Scan for the cell matching the given text and deliver its [X, Y] coordinate at center. 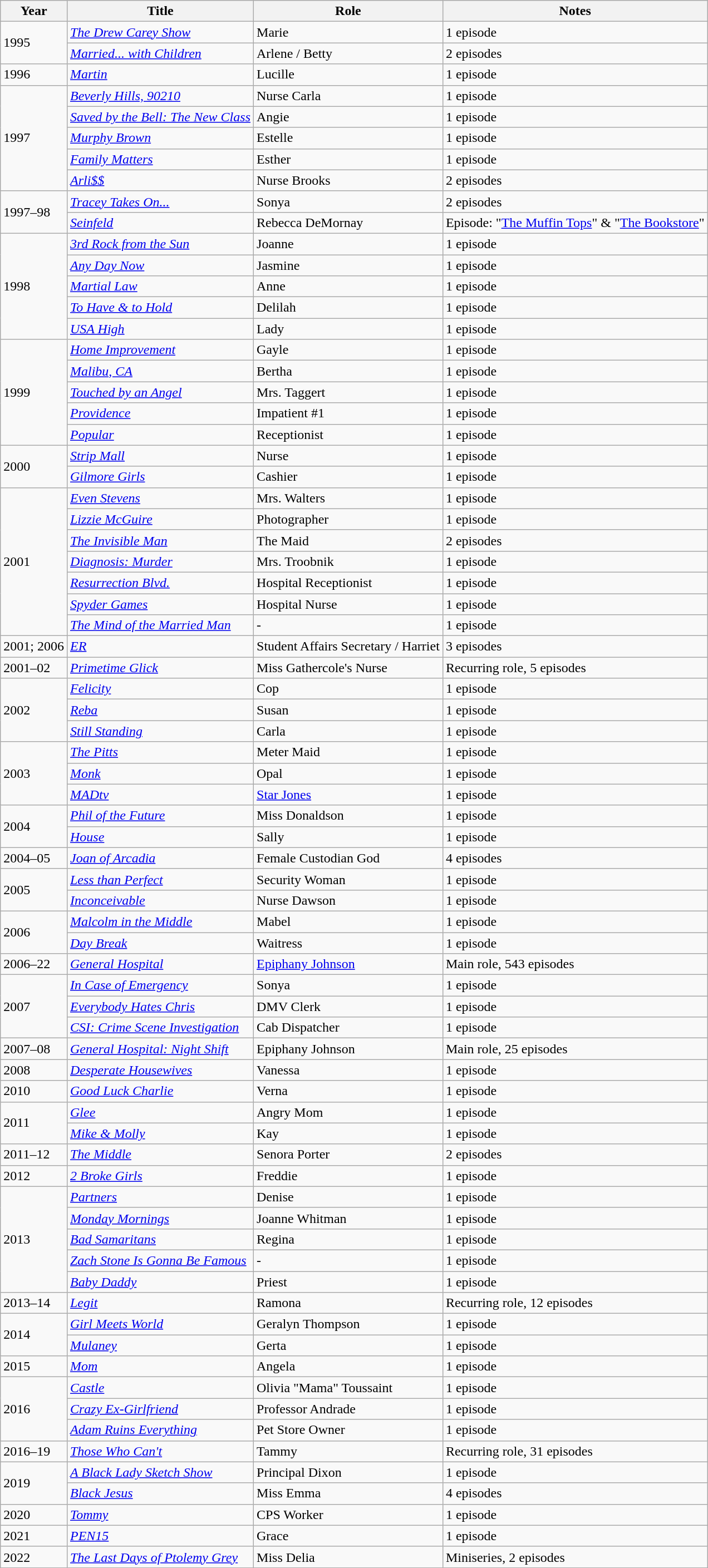
Martial Law [160, 287]
Seinfeld [160, 223]
Meter Maid [348, 752]
2016–19 [34, 1451]
Joanne [348, 244]
Angry Mom [348, 1112]
Castle [160, 1388]
ER [160, 647]
3rd Rock from the Sun [160, 244]
2010 [34, 1091]
Crazy Ex-Girlfriend [160, 1409]
Mulaney [160, 1345]
Impatient #1 [348, 413]
2019 [34, 1483]
Security Woman [348, 879]
2004–05 [34, 858]
Nurse Brooks [348, 180]
Cop [348, 689]
Rebecca DeMornay [348, 223]
Esther [348, 159]
Mabel [348, 921]
Gerta [348, 1345]
General Hospital: Night Shift [160, 1049]
2006 [34, 932]
2007 [34, 1007]
Strip Mall [160, 456]
2006–22 [34, 964]
Geralyn Thompson [348, 1324]
2012 [34, 1176]
Even Stevens [160, 498]
Inconceivable [160, 900]
2015 [34, 1367]
Miniseries, 2 episodes [575, 1557]
Year [34, 11]
Family Matters [160, 159]
Mike & Molly [160, 1133]
Nurse [348, 456]
Miss Emma [348, 1493]
Good Luck Charlie [160, 1091]
Regina [348, 1239]
Kay [348, 1133]
Angela [348, 1367]
Still Standing [160, 731]
2008 [34, 1070]
Mrs. Troobnik [348, 561]
1995 [34, 43]
In Case of Emergency [160, 985]
The Last Days of Ptolemy Grey [160, 1557]
Married... with Children [160, 53]
Ramona [348, 1303]
Title [160, 11]
2004 [34, 826]
Less than Perfect [160, 879]
Adam Ruins Everything [160, 1430]
2011–12 [34, 1155]
Those Who Can't [160, 1451]
2014 [34, 1335]
Miss Delia [348, 1557]
USA High [160, 329]
Beverly Hills, 90210 [160, 96]
Episode: "The Muffin Tops" & "The Bookstore" [575, 223]
Diagnosis: Murder [160, 561]
Cab Dispatcher [348, 1028]
Martin [160, 75]
2001–02 [34, 668]
2005 [34, 890]
1997 [34, 138]
Role [348, 11]
1997–98 [34, 212]
Baby Daddy [160, 1281]
Desperate Housewives [160, 1070]
The Pitts [160, 752]
2020 [34, 1515]
Pet Store Owner [348, 1430]
Any Day Now [160, 265]
Girl Meets World [160, 1324]
Recurring role, 5 episodes [575, 668]
2016 [34, 1409]
Priest [348, 1281]
Anne [348, 287]
General Hospital [160, 964]
Waitress [348, 943]
The Drew Carey Show [160, 32]
Saved by the Bell: The New Class [160, 117]
Zach Stone Is Gonna Be Famous [160, 1260]
PEN15 [160, 1536]
Vanessa [348, 1070]
Tammy [348, 1451]
Olivia "Mama" Toussaint [348, 1388]
Receptionist [348, 435]
Day Break [160, 943]
3 episodes [575, 647]
Delilah [348, 308]
Primetime Glick [160, 668]
2021 [34, 1536]
Providence [160, 413]
Nurse Dawson [348, 900]
Bad Samaritans [160, 1239]
Mrs. Walters [348, 498]
A Black Lady Sketch Show [160, 1472]
Mom [160, 1367]
2007–08 [34, 1049]
To Have & to Hold [160, 308]
CSI: Crime Scene Investigation [160, 1028]
Female Custodian God [348, 858]
Grace [348, 1536]
Opal [348, 773]
2 Broke Girls [160, 1176]
2011 [34, 1123]
Lizzie McGuire [160, 519]
Verna [348, 1091]
Legit [160, 1303]
Marie [348, 32]
Lucille [348, 75]
1998 [34, 286]
Glee [160, 1112]
Photographer [348, 519]
The Invisible Man [160, 540]
Joanne Whitman [348, 1218]
2003 [34, 773]
Murphy Brown [160, 138]
CPS Worker [348, 1515]
Principal Dixon [348, 1472]
Black Jesus [160, 1493]
Student Affairs Secretary / Harriet [348, 647]
Estelle [348, 138]
Freddie [348, 1176]
Hospital Receptionist [348, 583]
Malcolm in the Middle [160, 921]
Phil of the Future [160, 816]
Miss Donaldson [348, 816]
Felicity [160, 689]
Miss Gathercole's Nurse [348, 668]
Jasmine [348, 265]
Hospital Nurse [348, 604]
MADtv [160, 795]
Touched by an Angel [160, 392]
Main role, 543 episodes [575, 964]
Joan of Arcadia [160, 858]
Professor Andrade [348, 1409]
Gayle [348, 350]
Senora Porter [348, 1155]
1996 [34, 75]
Mrs. Taggert [348, 392]
2000 [34, 466]
Carla [348, 731]
Lady [348, 329]
Recurring role, 31 episodes [575, 1451]
Arli$$ [160, 180]
Reba [160, 710]
Nurse Carla [348, 96]
2001 [34, 561]
The Middle [160, 1155]
1999 [34, 392]
Angie [348, 117]
Gilmore Girls [160, 477]
2002 [34, 710]
Monk [160, 773]
2013 [34, 1239]
Notes [575, 11]
Tracey Takes On... [160, 201]
Bertha [348, 371]
Home Improvement [160, 350]
DMV Clerk [348, 1007]
Everybody Hates Chris [160, 1007]
Susan [348, 710]
Recurring role, 12 episodes [575, 1303]
2001; 2006 [34, 647]
2013–14 [34, 1303]
Main role, 25 episodes [575, 1049]
The Maid [348, 540]
Denise [348, 1197]
Cashier [348, 477]
Malibu, CA [160, 371]
Arlene / Betty [348, 53]
Spyder Games [160, 604]
Popular [160, 435]
Partners [160, 1197]
Resurrection Blvd. [160, 583]
Star Jones [348, 795]
House [160, 837]
Monday Mornings [160, 1218]
2022 [34, 1557]
Tommy [160, 1515]
Sally [348, 837]
The Mind of the Married Man [160, 625]
